Provide the [x, y] coordinate of the cell's center where the given text is located.  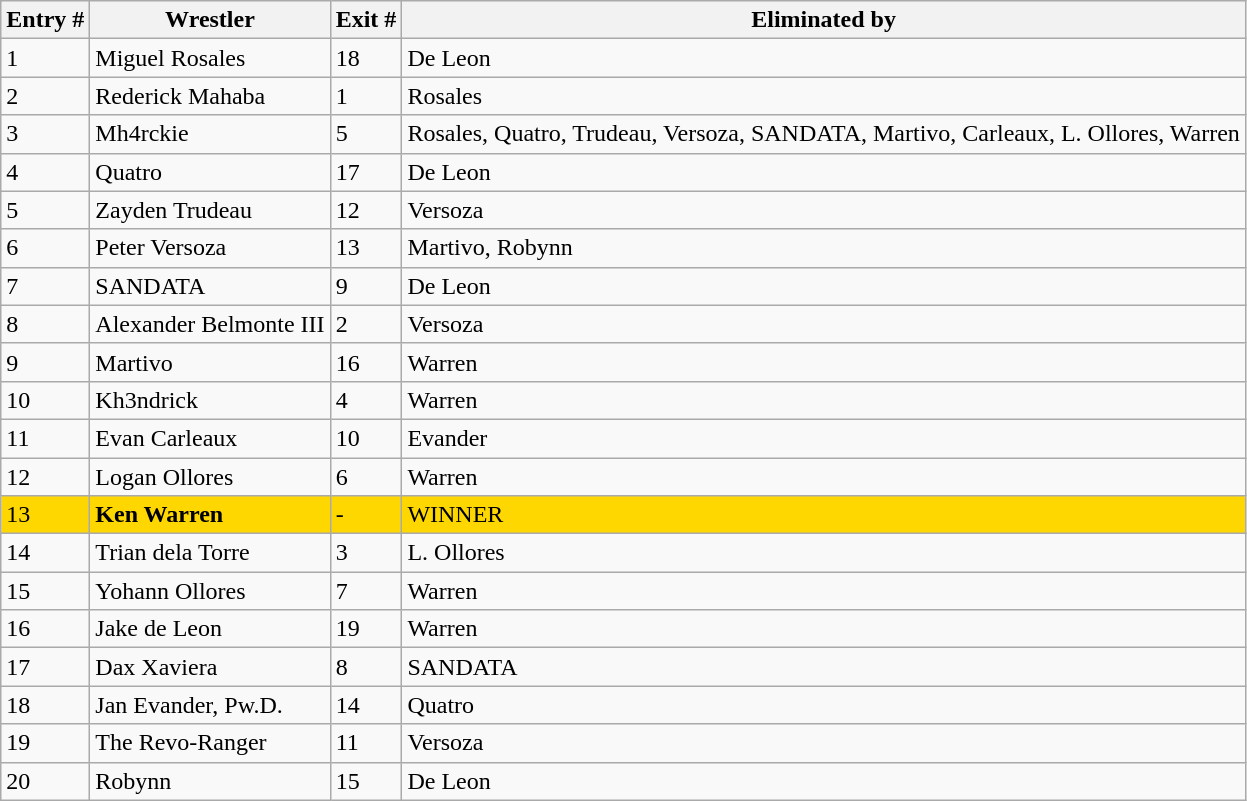
Evander [824, 438]
Rosales [824, 96]
20 [46, 781]
Logan Ollores [210, 477]
Kh3ndrick [210, 400]
Zayden Trudeau [210, 210]
WINNER [824, 515]
Rosales, Quatro, Trudeau, Versoza, SANDATA, Martivo, Carleaux, L. Ollores, Warren [824, 134]
Dax Xaviera [210, 667]
Peter Versoza [210, 248]
Mh4rckie [210, 134]
Martivo, Robynn [824, 248]
Eliminated by [824, 20]
The Revo-Ranger [210, 743]
Yohann Ollores [210, 591]
Trian dela Torre [210, 553]
Martivo [210, 362]
Ken Warren [210, 515]
L. Ollores [824, 553]
- [366, 515]
Entry # [46, 20]
Jan Evander, Pw.D. [210, 705]
Evan Carleaux [210, 438]
Robynn [210, 781]
Miguel Rosales [210, 58]
Wrestler [210, 20]
Rederick Mahaba [210, 96]
Alexander Belmonte III [210, 324]
Jake de Leon [210, 629]
Exit # [366, 20]
